Return the [X, Y] coordinate for the center point of the cell that contains the specified text.  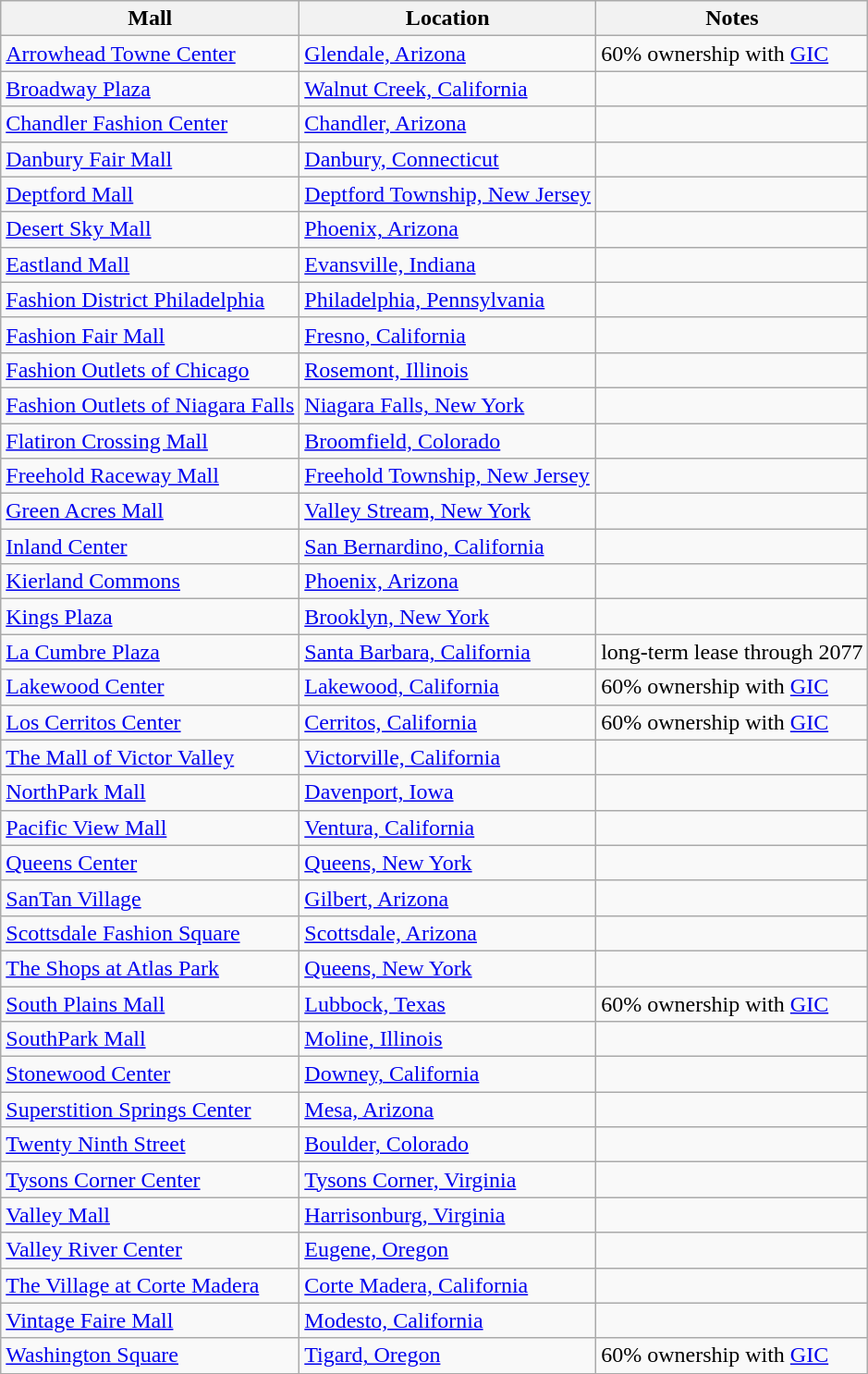
Valley River Center [150, 1250]
Mesa, Arizona [447, 1110]
Desert Sky Mall [150, 229]
Gilbert, Arizona [447, 898]
Broomfield, Colorado [447, 441]
Tysons Corner Center [150, 1180]
SouthPark Mall [150, 1039]
Brooklyn, New York [447, 617]
Stonewood Center [150, 1074]
The Mall of Victor Valley [150, 757]
Ventura, California [447, 828]
The Village at Corte Madera [150, 1285]
Downey, California [447, 1074]
Broadway Plaza [150, 89]
Tigard, Oregon [447, 1356]
Flatiron Crossing Mall [150, 441]
Notes [732, 18]
Evansville, Indiana [447, 264]
Washington Square [150, 1356]
Vintage Faire Mall [150, 1320]
San Bernardino, California [447, 546]
Freehold Township, New Jersey [447, 476]
Fashion Fair Mall [150, 335]
Moline, Illinois [447, 1039]
Danbury, Connecticut [447, 159]
La Cumbre Plaza [150, 652]
Kierland Commons [150, 582]
Fashion Outlets of Niagara Falls [150, 405]
Eastland Mall [150, 264]
Santa Barbara, California [447, 652]
Glendale, Arizona [447, 54]
Valley Stream, New York [447, 511]
Twenty Ninth Street [150, 1145]
Corte Madera, California [447, 1285]
Pacific View Mall [150, 828]
Danbury Fair Mall [150, 159]
Boulder, Colorado [447, 1145]
Niagara Falls, New York [447, 405]
Lubbock, Texas [447, 1003]
Davenport, Iowa [447, 792]
Lakewood, California [447, 687]
long-term lease through 2077 [732, 652]
Freehold Raceway Mall [150, 476]
Cerritos, California [447, 722]
Scottsdale, Arizona [447, 933]
Los Cerritos Center [150, 722]
Harrisonburg, Virginia [447, 1215]
Kings Plaza [150, 617]
Walnut Creek, California [447, 89]
Philadelphia, Pennsylvania [447, 300]
Scottsdale Fashion Square [150, 933]
Tysons Corner, Virginia [447, 1180]
Fashion District Philadelphia [150, 300]
Valley Mall [150, 1215]
SanTan Village [150, 898]
Inland Center [150, 546]
Modesto, California [447, 1320]
Queens Center [150, 863]
Eugene, Oregon [447, 1250]
Chandler, Arizona [447, 124]
Chandler Fashion Center [150, 124]
Deptford Township, New Jersey [447, 194]
Arrowhead Towne Center [150, 54]
Green Acres Mall [150, 511]
Rosemont, Illinois [447, 370]
Fresno, California [447, 335]
Location [447, 18]
Victorville, California [447, 757]
South Plains Mall [150, 1003]
NorthPark Mall [150, 792]
Mall [150, 18]
Superstition Springs Center [150, 1110]
Fashion Outlets of Chicago [150, 370]
Deptford Mall [150, 194]
Lakewood Center [150, 687]
The Shops at Atlas Park [150, 968]
